Provide the [x, y] coordinate of the cell's center where the given text is located.  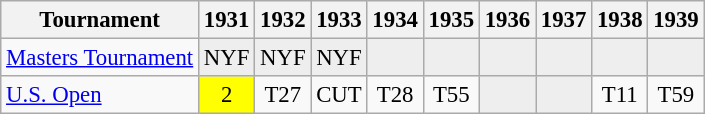
CUT [339, 95]
1935 [451, 20]
1939 [676, 20]
T28 [395, 95]
2 [227, 95]
1932 [283, 20]
1938 [620, 20]
1936 [507, 20]
T59 [676, 95]
1933 [339, 20]
1937 [564, 20]
T27 [283, 95]
Masters Tournament [100, 58]
T11 [620, 95]
T55 [451, 95]
U.S. Open [100, 95]
Tournament [100, 20]
1934 [395, 20]
1931 [227, 20]
